Output the [x, y] coordinate of the center of the cell containing the given text.  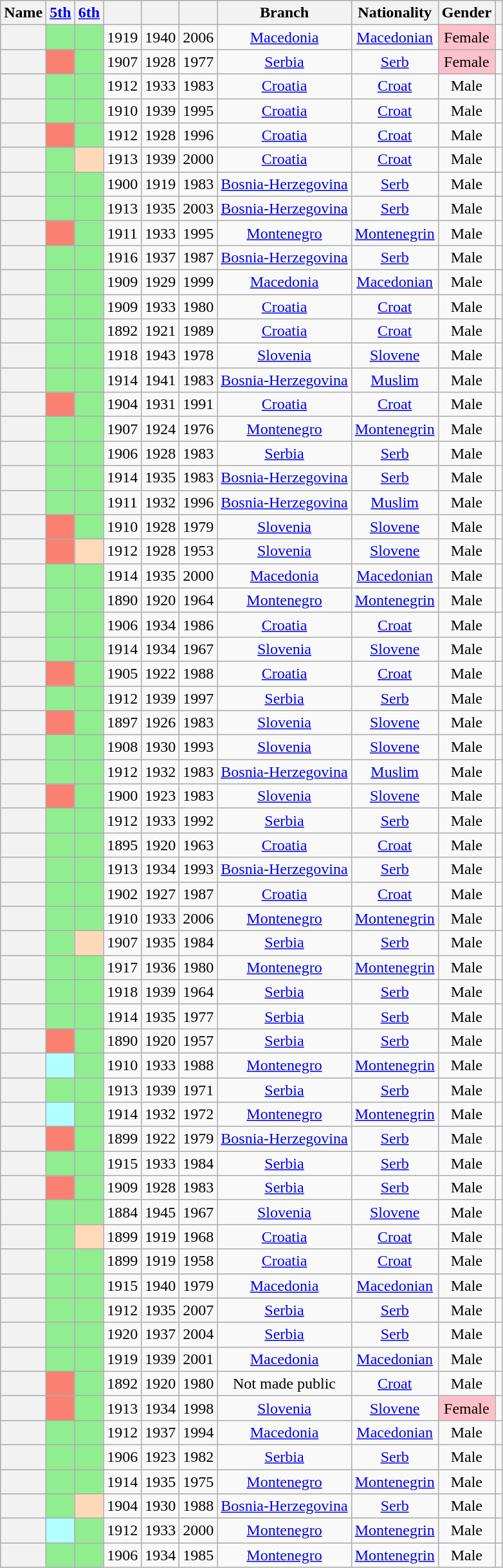
1975 [198, 1481]
1989 [198, 331]
1957 [198, 1041]
1991 [198, 405]
2003 [198, 208]
1902 [122, 894]
1997 [198, 698]
2001 [198, 1359]
1929 [161, 282]
1978 [198, 356]
1953 [198, 551]
1945 [161, 1212]
1927 [161, 894]
1971 [198, 1090]
1931 [161, 405]
1921 [161, 331]
Gender [466, 13]
1941 [161, 380]
1963 [198, 845]
1958 [198, 1261]
1986 [198, 624]
2007 [198, 1310]
1905 [122, 673]
1908 [122, 747]
1982 [198, 1457]
1924 [161, 429]
2004 [198, 1335]
1968 [198, 1237]
1994 [198, 1432]
1985 [198, 1555]
1916 [122, 257]
1943 [161, 356]
6th [89, 13]
1895 [122, 845]
1999 [198, 282]
Name [23, 13]
Nationality [395, 13]
1976 [198, 429]
Not made public [284, 1383]
1897 [122, 723]
Branch [284, 13]
5th [60, 13]
1917 [122, 967]
1992 [198, 821]
1926 [161, 723]
1936 [161, 967]
1884 [122, 1212]
1972 [198, 1115]
1998 [198, 1408]
